Pinpoint the cell where the given text exists, returning its [X, Y] midpoint coordinate. 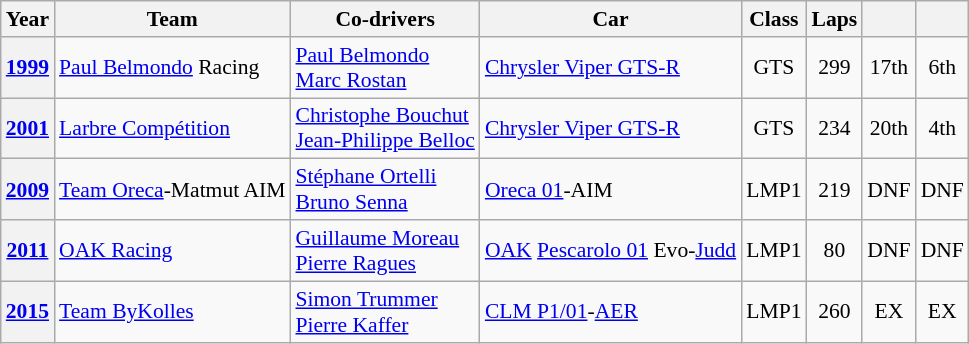
17th [888, 68]
Car [610, 19]
234 [835, 128]
Year [28, 19]
80 [835, 250]
Simon Trummer Pierre Kaffer [384, 312]
Larbre Compétition [172, 128]
Class [774, 19]
OAK Racing [172, 250]
260 [835, 312]
Paul Belmondo Racing [172, 68]
299 [835, 68]
Co-drivers [384, 19]
2011 [28, 250]
Paul Belmondo Marc Rostan [384, 68]
Team Oreca-Matmut AIM [172, 190]
20th [888, 128]
2009 [28, 190]
CLM P1/01-AER [610, 312]
4th [942, 128]
Team ByKolles [172, 312]
Oreca 01-AIM [610, 190]
Christophe Bouchut Jean-Philippe Belloc [384, 128]
OAK Pescarolo 01 Evo-Judd [610, 250]
Laps [835, 19]
2001 [28, 128]
Team [172, 19]
2015 [28, 312]
Guillaume Moreau Pierre Ragues [384, 250]
1999 [28, 68]
6th [942, 68]
Stéphane Ortelli Bruno Senna [384, 190]
219 [835, 190]
